Return [x, y] of the center of cell containing provided text 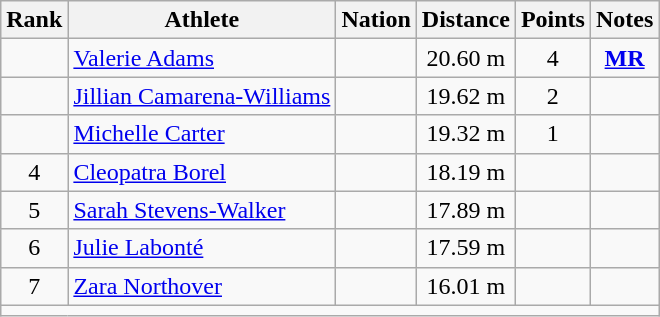
MR [624, 58]
Valerie Adams [202, 58]
Rank [34, 20]
Jillian Camarena-Williams [202, 96]
Cleopatra Borel [202, 172]
Athlete [202, 20]
Michelle Carter [202, 134]
20.60 m [466, 58]
Distance [466, 20]
Sarah Stevens-Walker [202, 210]
18.19 m [466, 172]
19.32 m [466, 134]
17.89 m [466, 210]
17.59 m [466, 248]
7 [34, 286]
Notes [624, 20]
2 [552, 96]
Julie Labonté [202, 248]
1 [552, 134]
16.01 m [466, 286]
Zara Northover [202, 286]
Nation [376, 20]
6 [34, 248]
5 [34, 210]
19.62 m [466, 96]
Points [552, 20]
